Return the [X, Y] coordinate for the center point of the cell that contains the specified text.  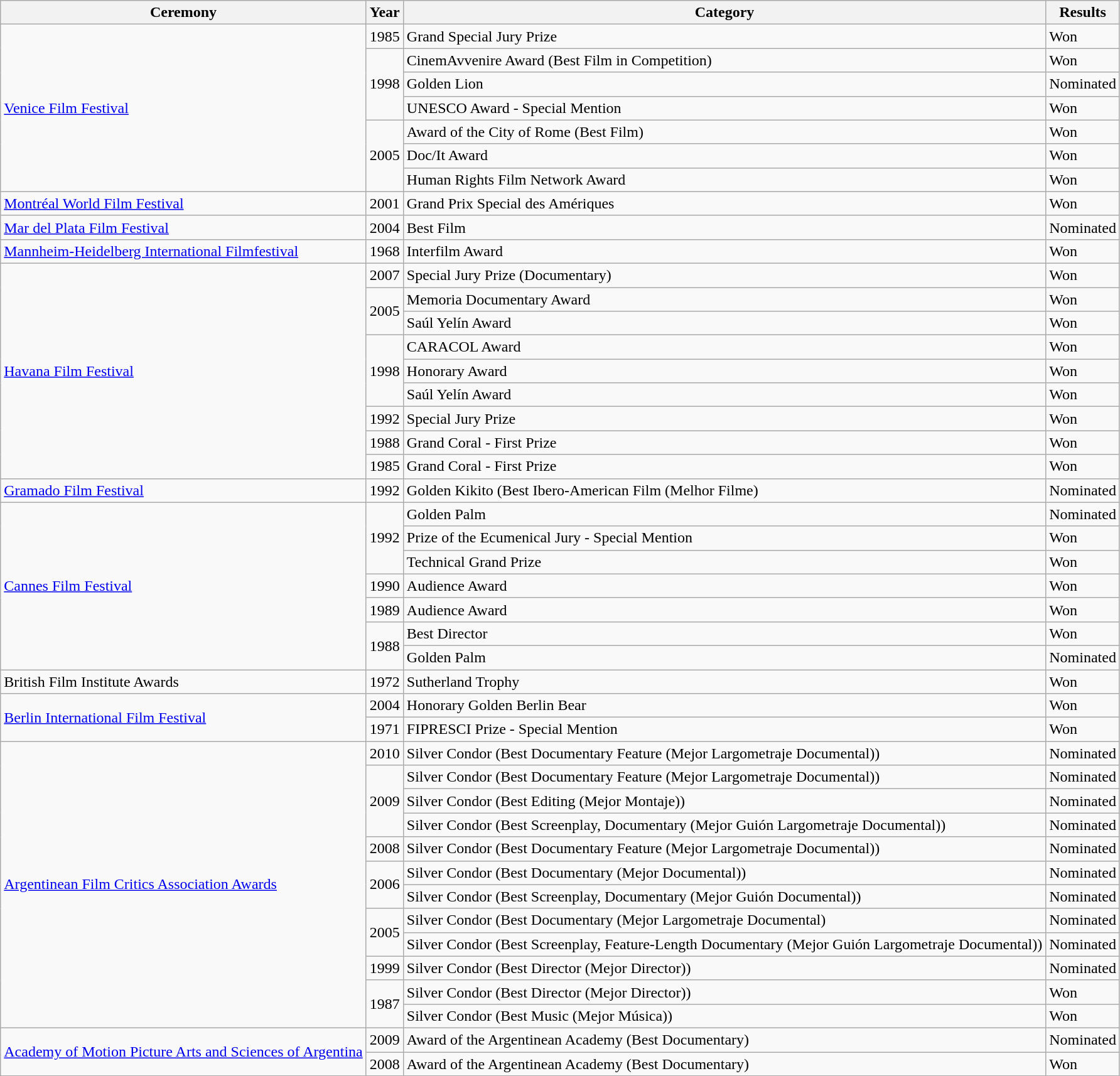
Best Film [724, 227]
1971 [384, 729]
Silver Condor (Best Documentary (Mejor Documental)) [724, 873]
Honorary Golden Berlin Bear [724, 706]
Award of the City of Rome (Best Film) [724, 132]
Golden Kikito (Best Ibero-American Film (Melhor Filme) [724, 490]
Grand Special Jury Prize [724, 36]
Havana Film Festival [183, 370]
CARACOL Award [724, 347]
Grand Prix Special des Amériques [724, 203]
Interfilm Award [724, 251]
FIPRESCI Prize - Special Mention [724, 729]
Cannes Film Festival [183, 586]
Silver Condor (Best Editing (Mejor Montaje)) [724, 801]
Silver Condor (Best Screenplay, Documentary (Mejor Guión Largometraje Documental)) [724, 825]
Best Director [724, 633]
1989 [384, 610]
Sutherland Trophy [724, 681]
Silver Condor (Best Screenplay, Feature-Length Documentary (Mejor Guión Largometraje Documental)) [724, 944]
2007 [384, 275]
Mannheim-Heidelberg International Filmfestival [183, 251]
Berlin International Film Festival [183, 718]
Silver Condor (Best Screenplay, Documentary (Mejor Guión Documental)) [724, 896]
Special Jury Prize [724, 419]
1972 [384, 681]
2006 [384, 885]
Ceremony [183, 13]
1990 [384, 586]
UNESCO Award - Special Mention [724, 108]
British Film Institute Awards [183, 681]
Memoria Documentary Award [724, 299]
1987 [384, 1004]
Montréal World Film Festival [183, 203]
Gramado Film Festival [183, 490]
Silver Condor (Best Documentary (Mejor Largometraje Documental) [724, 920]
2010 [384, 753]
Results [1083, 13]
Venice Film Festival [183, 108]
Mar del Plata Film Festival [183, 227]
Category [724, 13]
Golden Lion [724, 84]
Academy of Motion Picture Arts and Sciences of Argentina [183, 1052]
Argentinean Film Critics Association Awards [183, 885]
1968 [384, 251]
Silver Condor (Best Music (Mejor Música)) [724, 1016]
Technical Grand Prize [724, 562]
Special Jury Prize (Documentary) [724, 275]
Year [384, 13]
2001 [384, 203]
Doc/It Award [724, 156]
Human Rights Film Network Award [724, 180]
Prize of the Ecumenical Jury - Special Mention [724, 538]
Honorary Award [724, 371]
1999 [384, 968]
CinemAvvenire Award (Best Film in Competition) [724, 60]
